Detect which cell encompasses the target text, then output its [x, y] center coordinate. 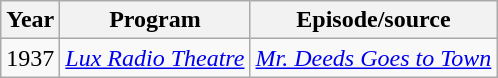
Lux Radio Theatre [155, 58]
Mr. Deeds Goes to Town [374, 58]
Episode/source [374, 20]
Year [30, 20]
Program [155, 20]
1937 [30, 58]
